For the text-containing cell, return its midpoint in (X, Y) coordinate format. 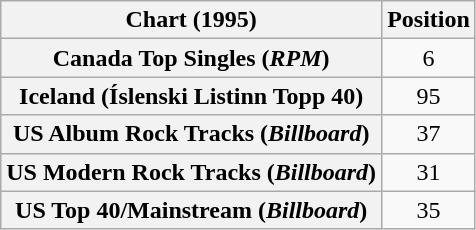
US Top 40/Mainstream (Billboard) (192, 210)
95 (429, 96)
37 (429, 134)
35 (429, 210)
Iceland (Íslenski Listinn Topp 40) (192, 96)
31 (429, 172)
US Album Rock Tracks (Billboard) (192, 134)
6 (429, 58)
Canada Top Singles (RPM) (192, 58)
Position (429, 20)
US Modern Rock Tracks (Billboard) (192, 172)
Chart (1995) (192, 20)
